Return (X, Y) of the center of cell containing provided text 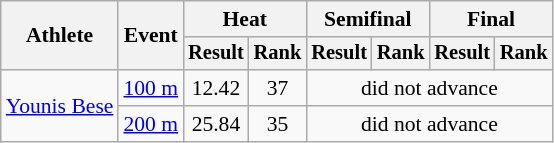
Younis Bese (60, 106)
37 (278, 88)
Final (490, 19)
25.84 (216, 124)
12.42 (216, 88)
100 m (150, 88)
200 m (150, 124)
Heat (244, 19)
Athlete (60, 36)
Semifinal (368, 19)
Event (150, 36)
35 (278, 124)
